Return the [x, y] coordinate for the center point of the cell that contains the specified text.  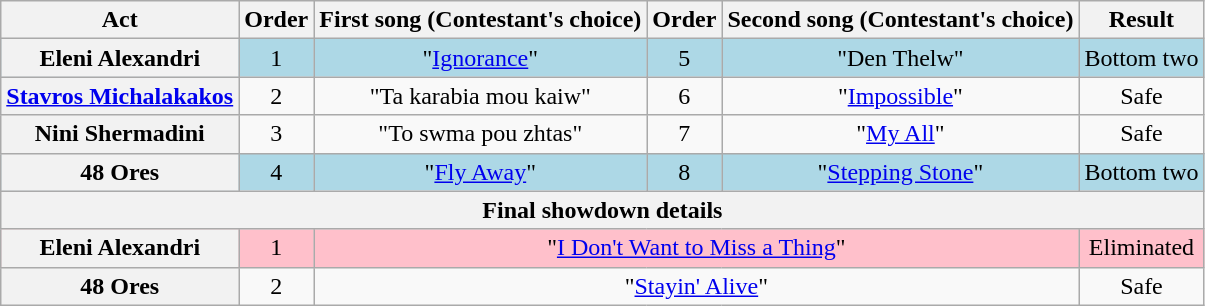
7 [684, 134]
Eliminated [1142, 248]
Result [1142, 20]
3 [276, 134]
"Fly Away" [480, 172]
Second song (Contestant's choice) [900, 20]
"I Don't Want to Miss a Thing" [696, 248]
"Stepping Stone" [900, 172]
Nini Shermadini [120, 134]
"To swma pou zhtas" [480, 134]
First song (Contestant's choice) [480, 20]
8 [684, 172]
Act [120, 20]
"Stayin' Alive" [696, 286]
4 [276, 172]
Final showdown details [602, 210]
"Ignorance" [480, 58]
"Ta karabia mou kaiw" [480, 96]
"Impossible" [900, 96]
5 [684, 58]
"My All" [900, 134]
6 [684, 96]
Stavros Michalakakos [120, 96]
"Den Thelw" [900, 58]
